Detect which cell encompasses the target text, then output its (X, Y) center coordinate. 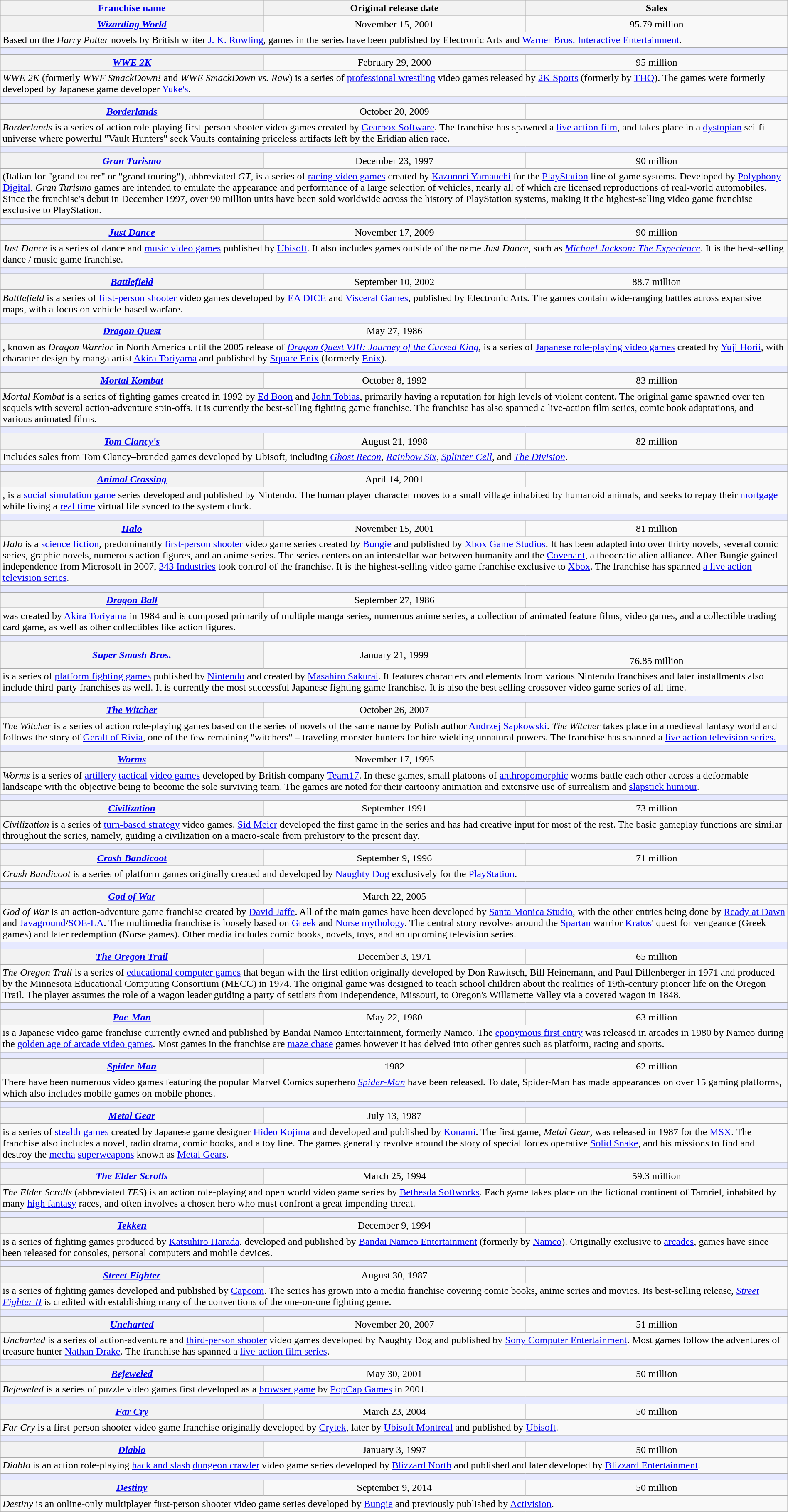
November 17, 1995 (394, 759)
WWE 2K (132, 62)
Metal Gear (132, 1116)
September 10, 2002 (394, 282)
Crash Bandicoot is a series of platform games originally created and developed by Naughty Dog exclusively for the PlayStation. (394, 874)
Destiny is an online-only multiplayer first-person shooter video game series developed by Bungie and previously published by Activision. (394, 1504)
November 20, 2007 (394, 1324)
Crash Bandicoot (132, 858)
Sales (657, 8)
1982 (394, 1067)
The Witcher (132, 710)
Super Smash Bros. (132, 655)
May 30, 2001 (394, 1374)
The Oregon Trail (132, 956)
59.3 million (657, 1176)
76.85 million (657, 655)
Worms (132, 759)
Diablo (132, 1450)
October 8, 1992 (394, 381)
August 21, 1998 (394, 441)
Halo (132, 529)
81 million (657, 529)
Animal Crossing (132, 479)
Dragon Quest (132, 331)
63 million (657, 1017)
Battlefield (132, 282)
April 14, 2001 (394, 479)
Dragon Ball (132, 600)
Civilization (132, 809)
83 million (657, 381)
March 22, 2005 (394, 896)
Street Fighter (132, 1275)
August 30, 1987 (394, 1275)
Just Dance (132, 233)
Wizarding World (132, 24)
December 23, 1997 (394, 161)
March 25, 1994 (394, 1176)
The Elder Scrolls (132, 1176)
Mortal Kombat (132, 381)
October 20, 2009 (394, 111)
October 26, 2007 (394, 710)
Tekken (132, 1226)
Far Cry is a first-person shooter video game franchise originally developed by Crytek, later by Ubisoft Montreal and published by Ubisoft. (394, 1427)
Franchise name (132, 8)
Gran Turismo (132, 161)
November 17, 2009 (394, 233)
December 9, 1994 (394, 1226)
February 29, 2000 (394, 62)
Original release date (394, 8)
Spider-Man (132, 1067)
51 million (657, 1324)
Bejeweled is a series of puzzle video games first developed as a browser game by PopCap Games in 2001. (394, 1389)
95.79 million (657, 24)
82 million (657, 441)
September 9, 2014 (394, 1488)
March 23, 2004 (394, 1411)
January 21, 1999 (394, 655)
65 million (657, 956)
95 million (657, 62)
January 3, 1997 (394, 1450)
May 22, 1980 (394, 1017)
Borderlands (132, 111)
July 13, 1987 (394, 1116)
62 million (657, 1067)
88.7 million (657, 282)
Pac-Man (132, 1017)
Far Cry (132, 1411)
Includes sales from Tom Clancy–branded games developed by Ubisoft, including Ghost Recon, Rainbow Six, Splinter Cell, and The Division. (394, 457)
God of War (132, 896)
September 1991 (394, 809)
71 million (657, 858)
Tom Clancy's (132, 441)
Bejeweled (132, 1374)
Uncharted (132, 1324)
September 9, 1996 (394, 858)
May 27, 1986 (394, 331)
September 27, 1986 (394, 600)
December 3, 1971 (394, 956)
Destiny (132, 1488)
73 million (657, 809)
